For the text-containing cell, return its midpoint in (X, Y) coordinate format. 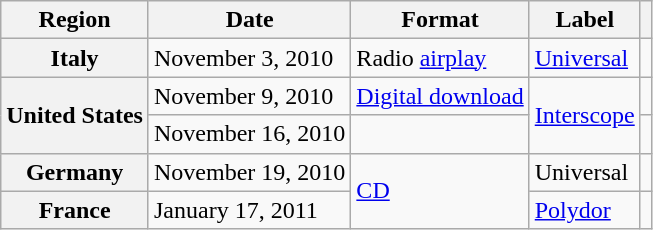
November 19, 2010 (249, 172)
Region (75, 20)
CD (440, 191)
Radio airplay (440, 58)
Label (584, 20)
November 3, 2010 (249, 58)
November 9, 2010 (249, 96)
Italy (75, 58)
Date (249, 20)
United States (75, 115)
Polydor (584, 210)
France (75, 210)
Digital download (440, 96)
November 16, 2010 (249, 134)
Germany (75, 172)
January 17, 2011 (249, 210)
Interscope (584, 115)
Format (440, 20)
